From the cell containing the given text, extract its center point as [X, Y] coordinate. 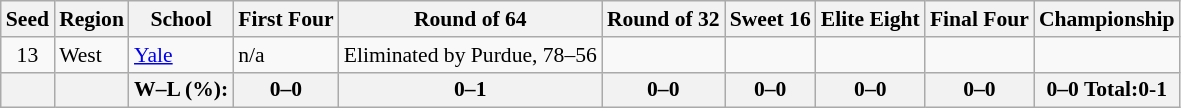
West [92, 55]
13 [28, 55]
Eliminated by Purdue, 78–56 [470, 55]
First Four [286, 19]
Region [92, 19]
Elite Eight [870, 19]
Championship [1107, 19]
0–1 [470, 90]
School [181, 19]
0–0 Total:0-1 [1107, 90]
n/a [286, 55]
Final Four [980, 19]
Round of 64 [470, 19]
Round of 32 [664, 19]
Sweet 16 [770, 19]
Seed [28, 19]
Yale [181, 55]
W–L (%): [181, 90]
